Identify which cell holds the provided text, then report its [X, Y] central coordinate. 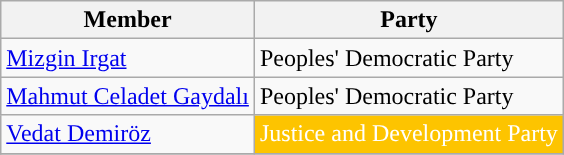
Mahmut Celadet Gaydalı [128, 96]
Mizgin Irgat [128, 58]
Vedat Demiröz [128, 134]
Member [128, 20]
Justice and Development Party [408, 134]
Party [408, 20]
